Detect which cell encompasses the target text, then output its [X, Y] center coordinate. 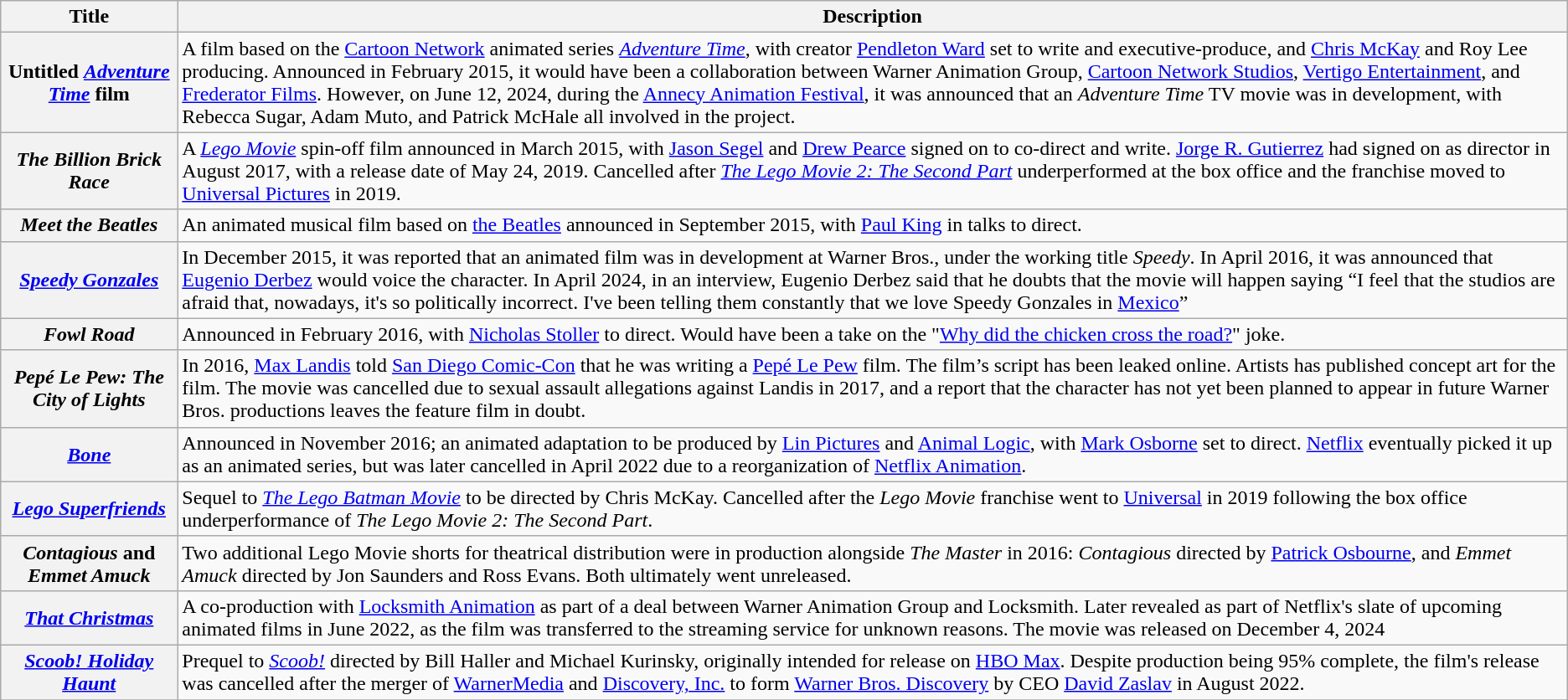
That Christmas [89, 618]
Description [873, 17]
Title [89, 17]
Lego Superfriends [89, 509]
Fowl Road [89, 334]
Speedy Gonzales [89, 280]
Announced in February 2016, with Nicholas Stoller to direct. Would have been a take on the "Why did the chicken cross the road?" joke. [873, 334]
Contagious and Emmet Amuck [89, 563]
The Billion Brick Race [89, 171]
Bone [89, 454]
Meet the Beatles [89, 225]
Pepé Le Pew: The City of Lights [89, 389]
An animated musical film based on the Beatles announced in September 2015, with Paul King in talks to direct. [873, 225]
Untitled Adventure Time film [89, 82]
Scoob! Holiday Haunt [89, 672]
